Pinpoint the cell where the given text exists, returning its (x, y) midpoint coordinate. 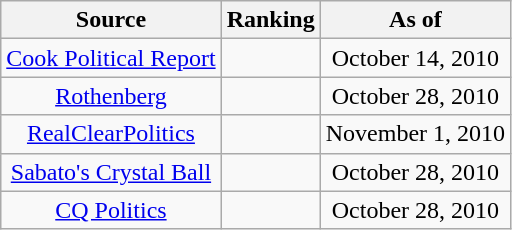
Sabato's Crystal Ball (111, 172)
Cook Political Report (111, 58)
RealClearPolitics (111, 134)
CQ Politics (111, 210)
October 14, 2010 (415, 58)
November 1, 2010 (415, 134)
Source (111, 20)
As of (415, 20)
Rothenberg (111, 96)
Ranking (270, 20)
